Locate the cell with the specified text and output its [X, Y] center coordinate. 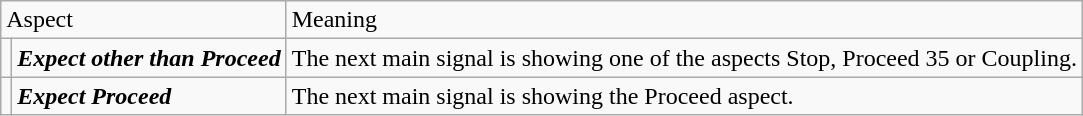
Expect Proceed [149, 96]
Meaning [684, 20]
The next main signal is showing the Proceed aspect. [684, 96]
Expect other than Proceed [149, 58]
Aspect [144, 20]
The next main signal is showing one of the aspects Stop, Proceed 35 or Coupling. [684, 58]
